Return the [X, Y] coordinate for the center point of the cell that contains the specified text.  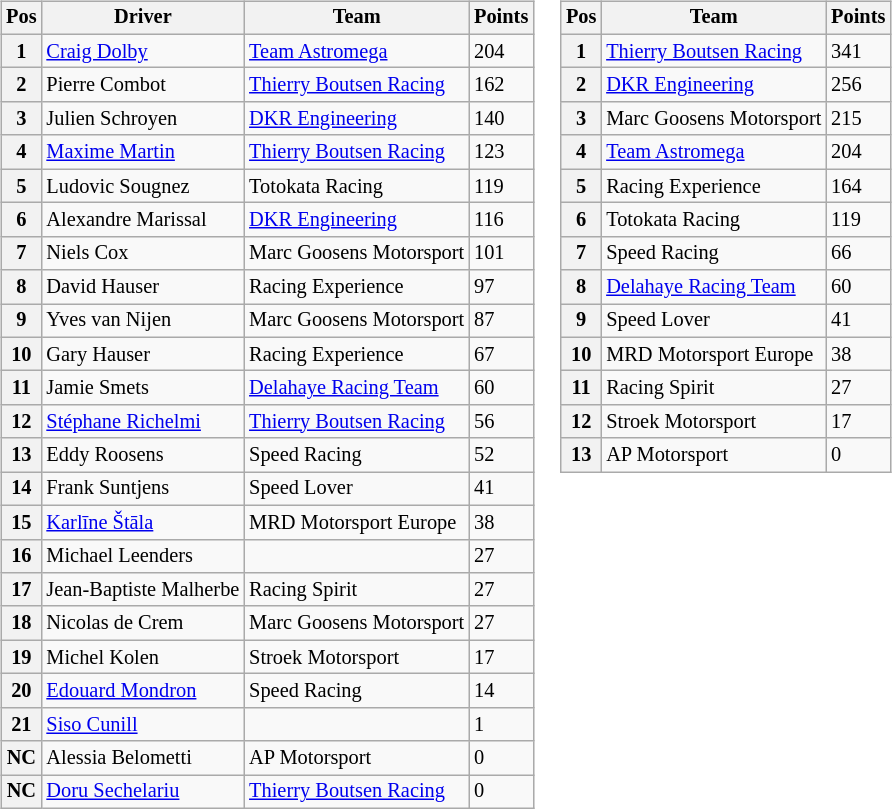
341 [858, 51]
56 [501, 422]
Maxime Martin [142, 152]
215 [858, 119]
164 [858, 186]
162 [501, 85]
18 [21, 623]
140 [501, 119]
256 [858, 85]
Niels Cox [142, 253]
Karlīne Štāla [142, 522]
52 [501, 455]
Edouard Mondron [142, 691]
21 [21, 724]
Michel Kolen [142, 657]
Craig Dolby [142, 51]
20 [21, 691]
Alessia Belometti [142, 758]
David Hauser [142, 287]
Stéphane Richelmi [142, 422]
66 [858, 253]
15 [21, 522]
97 [501, 287]
Yves van Nijen [142, 321]
Eddy Roosens [142, 455]
16 [21, 556]
Michael Leenders [142, 556]
Alexandre Marissal [142, 220]
Julien Schroyen [142, 119]
Jamie Smets [142, 388]
Gary Hauser [142, 354]
87 [501, 321]
Siso Cunill [142, 724]
Ludovic Sougnez [142, 186]
Driver [142, 18]
123 [501, 152]
Frank Suntjens [142, 489]
Doru Sechelariu [142, 792]
Pierre Combot [142, 85]
Nicolas de Crem [142, 623]
67 [501, 354]
101 [501, 253]
116 [501, 220]
Jean-Baptiste Malherbe [142, 590]
19 [21, 657]
